Find where the given text appears and provide that cell's center as (x, y) coordinate. 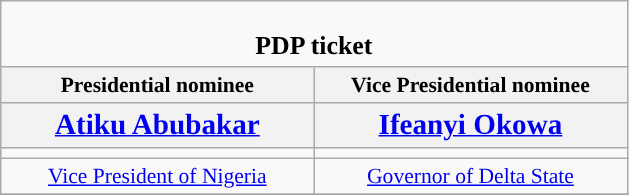
Presidential nominee (158, 85)
Governor of Delta State (470, 177)
Vice President of Nigeria (158, 177)
Vice Presidential nominee (470, 85)
PDP ticket (314, 34)
Ifeanyi Okowa (470, 125)
Atiku Abubakar (158, 125)
